Find where the given text appears and provide that cell's center as (X, Y) coordinate. 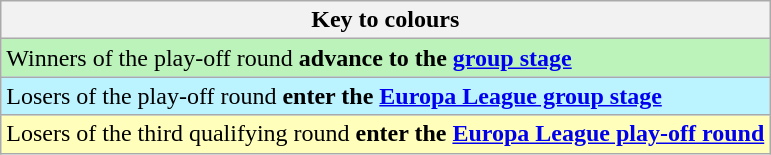
Key to colours (386, 20)
Winners of the play-off round advance to the group stage (386, 58)
Losers of the play-off round enter the Europa League group stage (386, 96)
Losers of the third qualifying round enter the Europa League play-off round (386, 134)
